From the cell containing the given text, extract its center point as (x, y) coordinate. 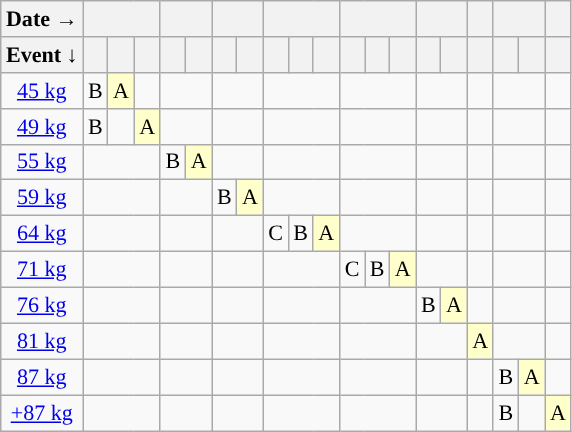
87 kg (42, 377)
64 kg (42, 233)
59 kg (42, 198)
45 kg (42, 90)
+87 kg (42, 412)
76 kg (42, 305)
81 kg (42, 341)
55 kg (42, 162)
Event ↓ (42, 54)
71 kg (42, 269)
Date → (42, 18)
49 kg (42, 126)
